Extract the [x, y] coordinate from the center of the cell holding the provided text.  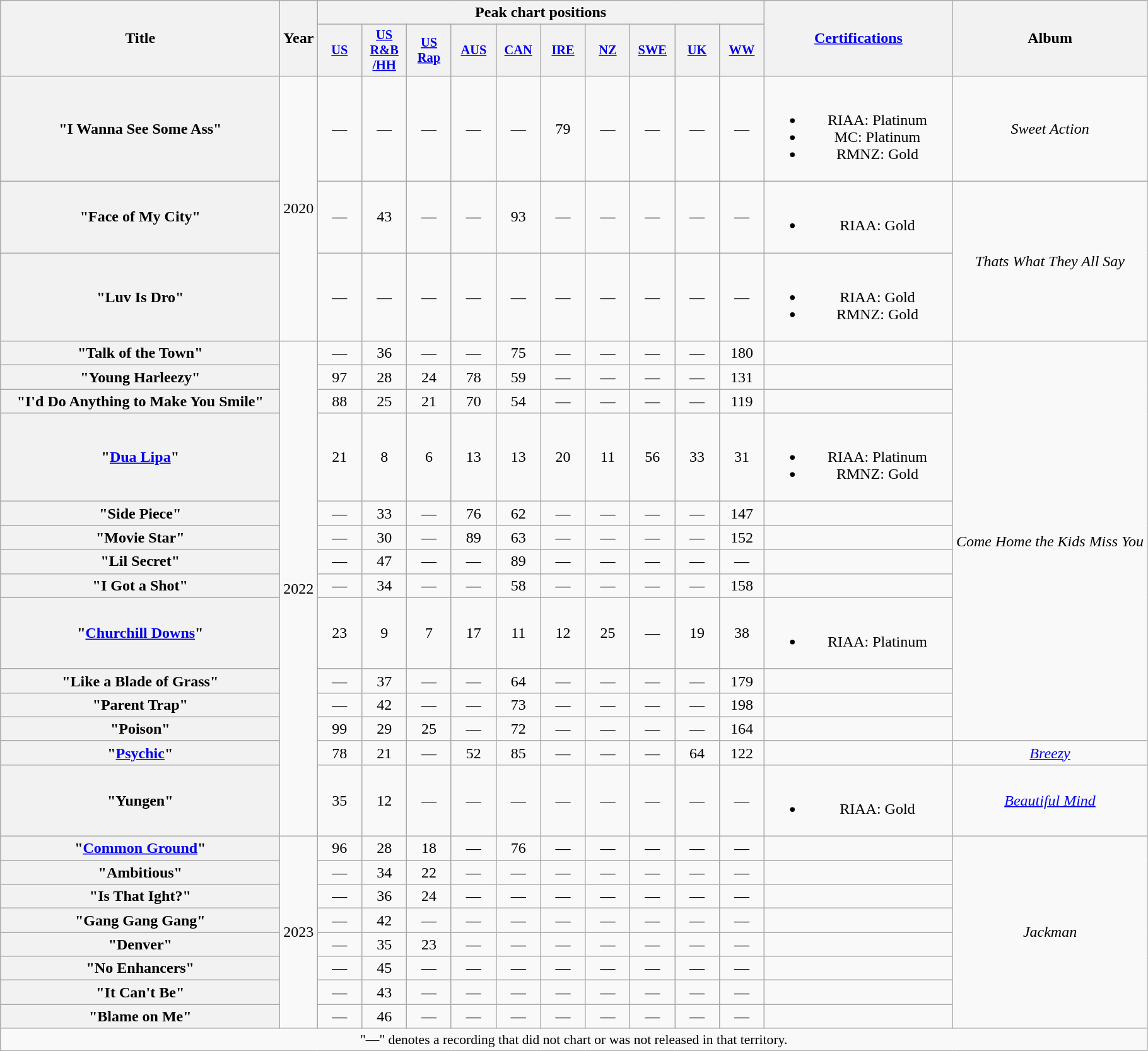
CAN [518, 50]
"—" denotes a recording that did not chart or was not released in that territory. [574, 1040]
USR&B/HH [385, 50]
54 [518, 401]
131 [742, 377]
45 [385, 968]
"I Wanna See Some Ass" [140, 129]
"It Can't Be" [140, 992]
2023 [299, 932]
88 [339, 401]
WW [742, 50]
Beautiful Mind [1050, 800]
Album [1050, 38]
"Young Harleezy" [140, 377]
29 [385, 729]
Title [140, 38]
31 [742, 457]
"Lil Secret" [140, 561]
"Blame on Me" [140, 1016]
"Common Ground" [140, 848]
38 [742, 633]
RIAA: GoldRMNZ: Gold [858, 297]
"Yungen" [140, 800]
"Face of My City" [140, 217]
122 [742, 753]
147 [742, 514]
Year [299, 38]
58 [518, 585]
164 [742, 729]
"Parent Trap" [140, 705]
"I Got a Shot" [140, 585]
Come Home the Kids Miss You [1050, 541]
96 [339, 848]
20 [563, 457]
"Luv Is Dro" [140, 297]
Certifications [858, 38]
198 [742, 705]
RIAA: PlatinumRMNZ: Gold [858, 457]
RIAA: PlatinumMC: PlatinumRMNZ: Gold [858, 129]
9 [385, 633]
119 [742, 401]
"Gang Gang Gang" [140, 920]
USRap [429, 50]
8 [385, 457]
72 [518, 729]
US [339, 50]
52 [473, 753]
"Dua Lipa" [140, 457]
70 [473, 401]
"Like a Blade of Grass" [140, 681]
22 [429, 872]
2022 [299, 589]
Peak chart positions [541, 13]
17 [473, 633]
158 [742, 585]
99 [339, 729]
"Is That Ight?" [140, 896]
97 [339, 377]
Sweet Action [1050, 129]
59 [518, 377]
152 [742, 537]
93 [518, 217]
"Movie Star" [140, 537]
Thats What They All Say [1050, 261]
"Denver" [140, 944]
SWE [652, 50]
"I'd Do Anything to Make You Smile" [140, 401]
19 [698, 633]
79 [563, 129]
179 [742, 681]
"Poison" [140, 729]
RIAA: Platinum [858, 633]
63 [518, 537]
"Talk of the Town" [140, 353]
6 [429, 457]
UK [698, 50]
NZ [608, 50]
37 [385, 681]
73 [518, 705]
46 [385, 1016]
"No Enhancers" [140, 968]
18 [429, 848]
85 [518, 753]
75 [518, 353]
7 [429, 633]
"Churchill Downs" [140, 633]
"Ambitious" [140, 872]
Jackman [1050, 932]
30 [385, 537]
2020 [299, 208]
180 [742, 353]
AUS [473, 50]
62 [518, 514]
IRE [563, 50]
"Psychic" [140, 753]
Breezy [1050, 753]
"Side Piece" [140, 514]
47 [385, 561]
56 [652, 457]
